For the text-containing cell, return its midpoint in (X, Y) coordinate format. 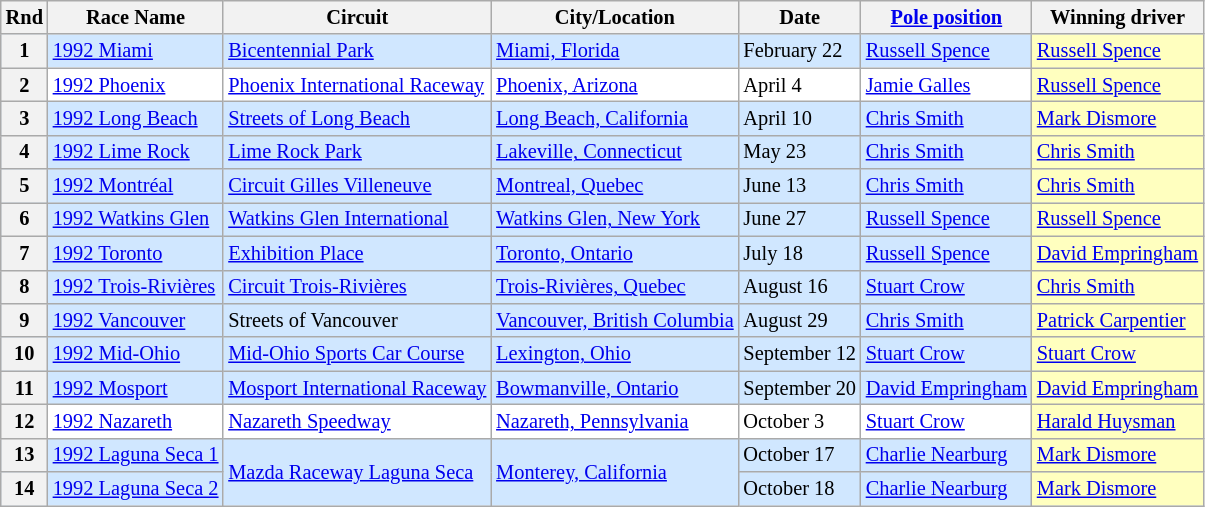
April 10 (800, 118)
City/Location (614, 17)
Race Name (136, 17)
Phoenix International Raceway (357, 85)
1992 Vancouver (136, 320)
1992 Long Beach (136, 118)
Rnd (24, 17)
1992 Mosport (136, 388)
September 20 (800, 388)
October 18 (800, 489)
June 13 (800, 186)
12 (24, 421)
1992 Phoenix (136, 85)
1992 Montréal (136, 186)
Lakeville, Connecticut (614, 152)
Miami, Florida (614, 51)
7 (24, 253)
Harald Huysman (1118, 421)
Circuit (357, 17)
14 (24, 489)
Monterey, California (614, 472)
Circuit Trois-Rivières (357, 287)
Lime Rock Park (357, 152)
2 (24, 85)
Lexington, Ohio (614, 354)
Patrick Carpentier (1118, 320)
4 (24, 152)
10 (24, 354)
5 (24, 186)
Bowmanville, Ontario (614, 388)
Jamie Galles (946, 85)
Vancouver, British Columbia (614, 320)
1992 Miami (136, 51)
June 27 (800, 219)
Date (800, 17)
6 (24, 219)
February 22 (800, 51)
Trois-Rivières, Quebec (614, 287)
July 18 (800, 253)
1992 Trois-Rivières (136, 287)
Watkins Glen International (357, 219)
1992 Watkins Glen (136, 219)
13 (24, 455)
October 17 (800, 455)
Watkins Glen, New York (614, 219)
Phoenix, Arizona (614, 85)
April 4 (800, 85)
8 (24, 287)
Mid-Ohio Sports Car Course (357, 354)
August 29 (800, 320)
Mazda Raceway Laguna Seca (357, 472)
1 (24, 51)
Exhibition Place (357, 253)
Circuit Gilles Villeneuve (357, 186)
Montreal, Quebec (614, 186)
1992 Laguna Seca 1 (136, 455)
3 (24, 118)
May 23 (800, 152)
Toronto, Ontario (614, 253)
9 (24, 320)
Mosport International Raceway (357, 388)
Bicentennial Park (357, 51)
1992 Laguna Seca 2 (136, 489)
Streets of Vancouver (357, 320)
Nazareth Speedway (357, 421)
Pole position (946, 17)
Long Beach, California (614, 118)
Winning driver (1118, 17)
1992 Lime Rock (136, 152)
11 (24, 388)
1992 Nazareth (136, 421)
October 3 (800, 421)
Nazareth, Pennsylvania (614, 421)
August 16 (800, 287)
1992 Mid-Ohio (136, 354)
September 12 (800, 354)
Streets of Long Beach (357, 118)
1992 Toronto (136, 253)
